Find where the given text appears and provide that cell's center as [x, y] coordinate. 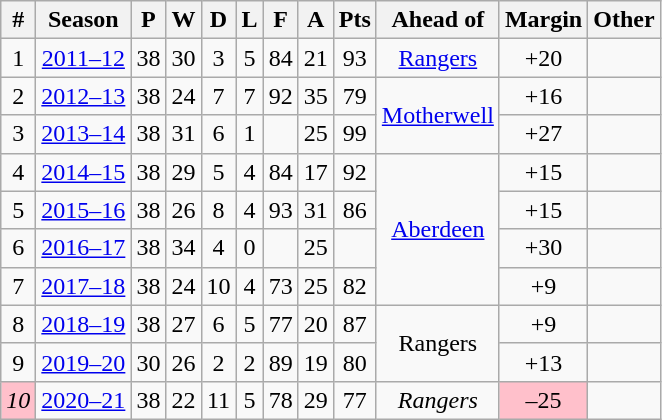
22 [184, 400]
17 [316, 172]
9 [18, 362]
P [148, 20]
27 [184, 324]
2020–21 [84, 400]
Margin [543, 20]
19 [316, 362]
73 [280, 286]
89 [280, 362]
Aberdeen [438, 229]
L [250, 20]
86 [354, 210]
87 [354, 324]
79 [354, 96]
Motherwell [438, 115]
# [18, 20]
2013–14 [84, 134]
2011–12 [84, 58]
99 [354, 134]
A [316, 20]
Season [84, 20]
80 [354, 362]
2012–13 [84, 96]
–25 [543, 400]
+16 [543, 96]
2019–20 [84, 362]
Pts [354, 20]
2018–19 [84, 324]
+30 [543, 248]
+27 [543, 134]
78 [280, 400]
0 [250, 248]
W [184, 20]
F [280, 20]
11 [218, 400]
35 [316, 96]
Ahead of [438, 20]
2017–18 [84, 286]
20 [316, 324]
21 [316, 58]
2016–17 [84, 248]
2014–15 [84, 172]
2015–16 [84, 210]
Other [624, 20]
+13 [543, 362]
+20 [543, 58]
34 [184, 248]
D [218, 20]
82 [354, 286]
